Determine the [X, Y] coordinate at the center of the cell enclosing the given text.  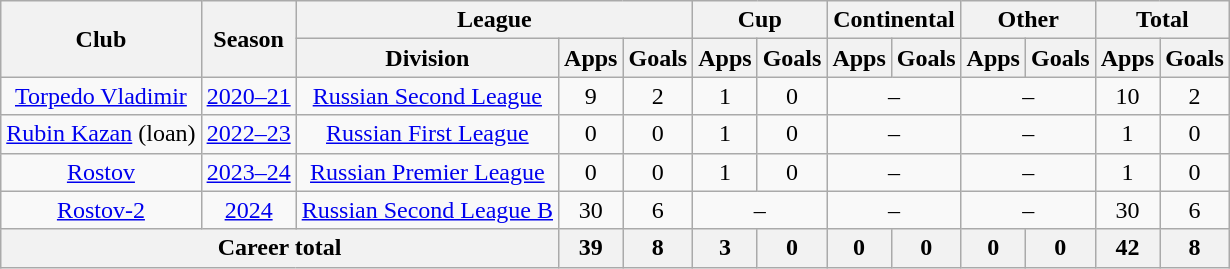
Cup [760, 20]
Career total [280, 248]
3 [725, 248]
Torpedo Vladimir [101, 96]
Division [427, 58]
Season [248, 39]
39 [591, 248]
Russian Second League B [427, 210]
Continental [894, 20]
Rostov-2 [101, 210]
2020–21 [248, 96]
Rostov [101, 172]
9 [591, 96]
2024 [248, 210]
Other [1028, 20]
Club [101, 39]
Total [1162, 20]
Russian Second League [427, 96]
Rubin Kazan (loan) [101, 134]
10 [1127, 96]
2023–24 [248, 172]
2022–23 [248, 134]
Russian Premier League [427, 172]
League [494, 20]
42 [1127, 248]
Russian First League [427, 134]
